Scan for the cell matching the given text and deliver its (X, Y) coordinate at center. 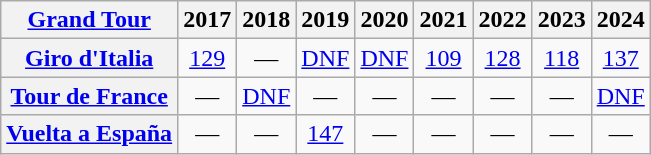
2022 (502, 20)
2017 (208, 20)
2021 (444, 20)
2023 (562, 20)
2024 (620, 20)
Grand Tour (90, 20)
2018 (266, 20)
Tour de France (90, 96)
Vuelta a España (90, 134)
129 (208, 58)
118 (562, 58)
Giro d'Italia (90, 58)
2019 (326, 20)
137 (620, 58)
109 (444, 58)
147 (326, 134)
2020 (384, 20)
128 (502, 58)
